Find where the given text appears and provide that cell's center as (x, y) coordinate. 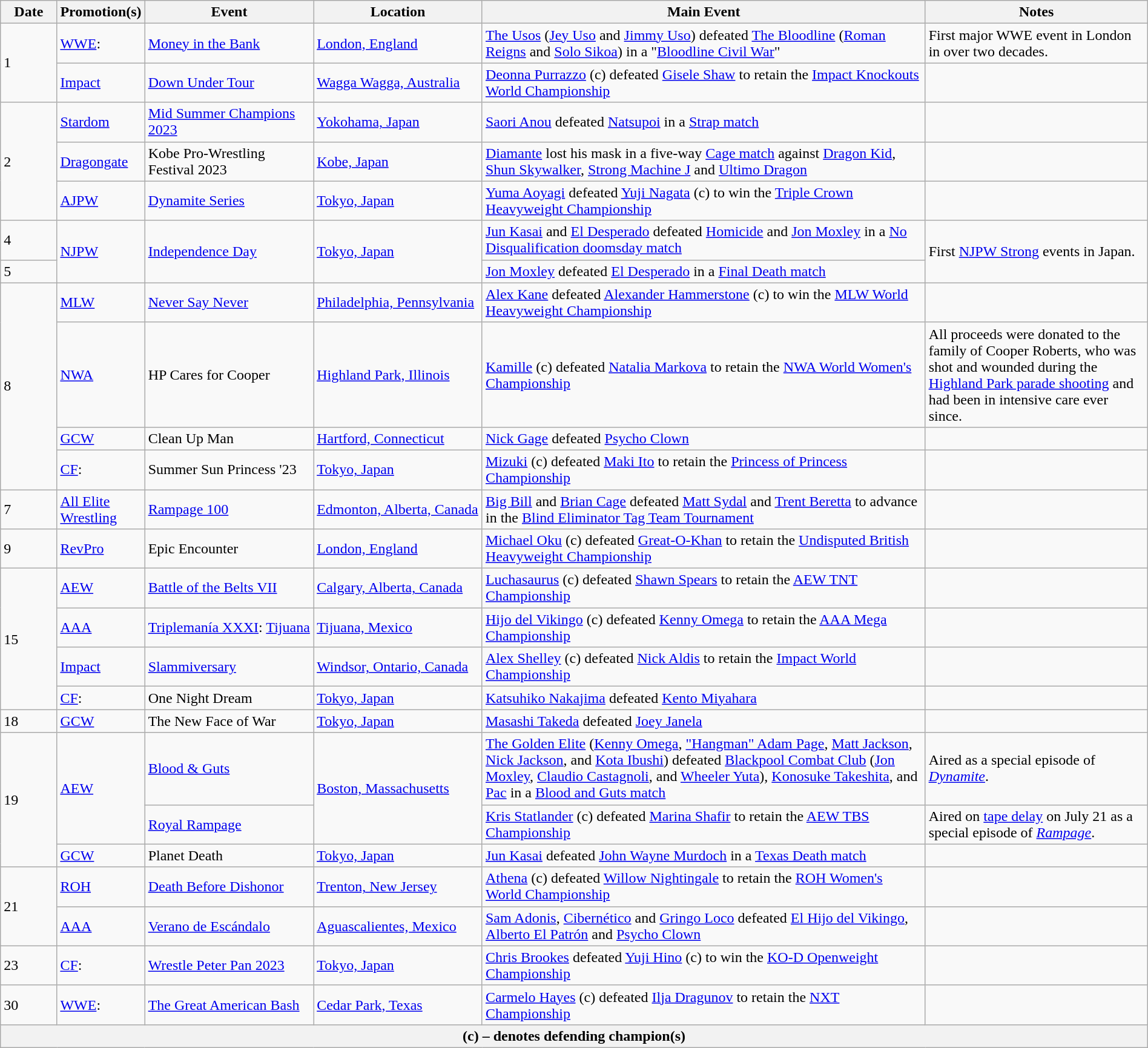
Summer Sun Princess '23 (229, 470)
The New Face of War (229, 721)
Calgary, Alberta, Canada (398, 588)
Kobe, Japan (398, 161)
18 (29, 721)
Wrestle Peter Pan 2023 (229, 965)
Kamille (c) defeated Natalia Markova to retain the NWA World Women's Championship (704, 374)
Money in the Bank (229, 44)
Chris Brookes defeated Yuji Hino (c) to win the KO-D Openweight Championship (704, 965)
21 (29, 906)
Triplemanía XXXI: Tijuana (229, 627)
Aired on tape delay on July 21 as a special episode of Rampage. (1037, 825)
The Usos (Jey Uso and Jimmy Uso) defeated The Bloodline (Roman Reigns and Solo Sikoa) in a "Bloodline Civil War" (704, 44)
Katsuhiko Nakajima defeated Kento Miyahara (704, 698)
Deonna Purrazzo (c) defeated Gisele Shaw to retain the Impact Knockouts World Championship (704, 82)
Jun Kasai defeated John Wayne Murdoch in a Texas Death match (704, 855)
Highland Park, Illinois (398, 374)
One Night Dream (229, 698)
The Great American Bash (229, 1005)
Alex Shelley (c) defeated Nick Aldis to retain the Impact World Championship (704, 667)
Dynamite Series (229, 201)
RevPro (101, 549)
Notes (1037, 12)
Yokohama, Japan (398, 122)
Slammiversary (229, 667)
Event (229, 12)
23 (29, 965)
Saori Anou defeated Natsupoi in a Strap match (704, 122)
Alex Kane defeated Alexander Hammerstone (c) to win the MLW World Heavyweight Championship (704, 303)
Sam Adonis, Cibernético and Gringo Loco defeated El Hijo del Vikingo, Alberto El Patrón and Psycho Clown (704, 926)
2 (29, 161)
AJPW (101, 201)
Diamante lost his mask in a five-way Cage match against Dragon Kid, Shun Skywalker, Strong Machine J and Ultimo Dragon (704, 161)
Nick Gage defeated Psycho Clown (704, 438)
MLW (101, 303)
4 (29, 240)
Death Before Dishonor (229, 886)
Trenton, New Jersey (398, 886)
Kobe Pro-Wrestling Festival 2023 (229, 161)
Windsor, Ontario, Canada (398, 667)
Masashi Takeda defeated Joey Janela (704, 721)
Battle of the Belts VII (229, 588)
Mid Summer Champions 2023 (229, 122)
Royal Rampage (229, 825)
Location (398, 12)
Epic Encounter (229, 549)
Big Bill and Brian Cage defeated Matt Sydal and Trent Beretta to advance in the Blind Eliminator Tag Team Tournament (704, 509)
8 (29, 386)
5 (29, 271)
Aired as a special episode of Dynamite. (1037, 769)
Philadelphia, Pennsylvania (398, 303)
Carmelo Hayes (c) defeated Ilja Dragunov to retain the NXT Championship (704, 1005)
NWA (101, 374)
Planet Death (229, 855)
Boston, Massachusetts (398, 788)
Mizuki (c) defeated Maki Ito to retain the Princess of Princess Championship (704, 470)
Rampage 100 (229, 509)
Athena (c) defeated Willow Nightingale to retain the ROH Women's World Championship (704, 886)
ROH (101, 886)
Clean Up Man (229, 438)
Main Event (704, 12)
Promotion(s) (101, 12)
Yuma Aoyagi defeated Yuji Nagata (c) to win the Triple Crown Heavyweight Championship (704, 201)
NJPW (101, 252)
Verano de Escándalo (229, 926)
Luchasaurus (c) defeated Shawn Spears to retain the AEW TNT Championship (704, 588)
Stardom (101, 122)
Michael Oku (c) defeated Great-O-Khan to retain the Undisputed British Heavyweight Championship (704, 549)
Aguascalientes, Mexico (398, 926)
Edmonton, Alberta, Canada (398, 509)
Independence Day (229, 252)
9 (29, 549)
Kris Statlander (c) defeated Marina Shafir to retain the AEW TBS Championship (704, 825)
Jon Moxley defeated El Desperado in a Final Death match (704, 271)
Date (29, 12)
HP Cares for Cooper (229, 374)
Down Under Tour (229, 82)
First major WWE event in London in over two decades. (1037, 44)
Cedar Park, Texas (398, 1005)
Jun Kasai and El Desperado defeated Homicide and Jon Moxley in a No Disqualification doomsday match (704, 240)
First NJPW Strong events in Japan. (1037, 252)
(c) – denotes defending champion(s) (574, 1036)
15 (29, 639)
Blood & Guts (229, 769)
7 (29, 509)
19 (29, 800)
Dragongate (101, 161)
1 (29, 63)
30 (29, 1005)
Never Say Never (229, 303)
Wagga Wagga, Australia (398, 82)
Hijo del Vikingo (c) defeated Kenny Omega to retain the AAA Mega Championship (704, 627)
Hartford, Connecticut (398, 438)
Tijuana, Mexico (398, 627)
All Elite Wrestling (101, 509)
